Search for the cell housing the specified text and yield its [X, Y] center coordinate. 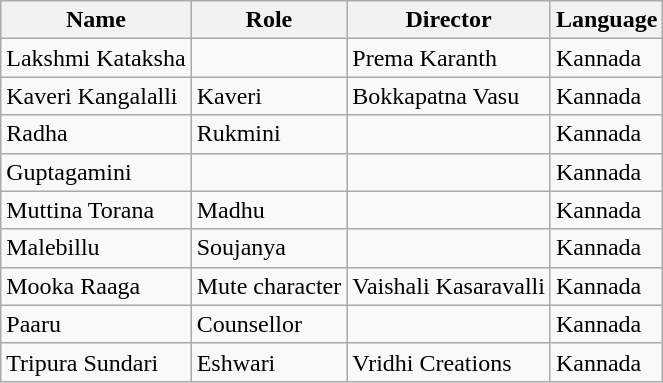
Director [449, 20]
Language [606, 20]
Tripura Sundari [96, 362]
Mooka Raaga [96, 286]
Counsellor [269, 324]
Paaru [96, 324]
Guptagamini [96, 172]
Rukmini [269, 134]
Muttina Torana [96, 210]
Kaveri Kangalalli [96, 96]
Mute character [269, 286]
Kaveri [269, 96]
Bokkapatna Vasu [449, 96]
Radha [96, 134]
Eshwari [269, 362]
Vridhi Creations [449, 362]
Role [269, 20]
Name [96, 20]
Madhu [269, 210]
Soujanya [269, 248]
Vaishali Kasaravalli [449, 286]
Malebillu [96, 248]
Prema Karanth [449, 58]
Lakshmi Kataksha [96, 58]
